Pinpoint the cell where the given text exists, returning its [X, Y] midpoint coordinate. 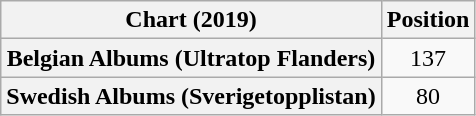
Position [428, 20]
80 [428, 96]
Belgian Albums (Ultratop Flanders) [191, 58]
Chart (2019) [191, 20]
Swedish Albums (Sverigetopplistan) [191, 96]
137 [428, 58]
